Search for the cell housing the specified text and yield its [X, Y] center coordinate. 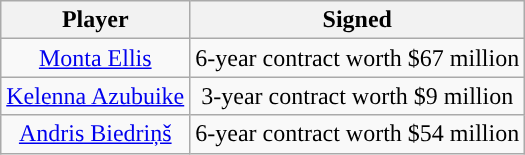
Andris Biedriņš [96, 134]
Kelenna Azubuike [96, 96]
6-year contract worth $67 million [358, 58]
Signed [358, 20]
3-year contract worth $9 million [358, 96]
Player [96, 20]
6-year contract worth $54 million [358, 134]
Monta Ellis [96, 58]
